From the cell containing the given text, extract its center point as [X, Y] coordinate. 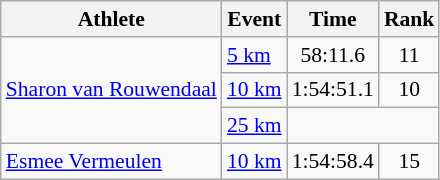
58:11.6 [333, 55]
5 km [254, 55]
10 [410, 90]
15 [410, 162]
1:54:51.1 [333, 90]
Event [254, 19]
11 [410, 55]
Esmee Vermeulen [112, 162]
Rank [410, 19]
Time [333, 19]
1:54:58.4 [333, 162]
Sharon van Rouwendaal [112, 90]
Athlete [112, 19]
25 km [254, 126]
